Find where the given text appears and provide that cell's center as [X, Y] coordinate. 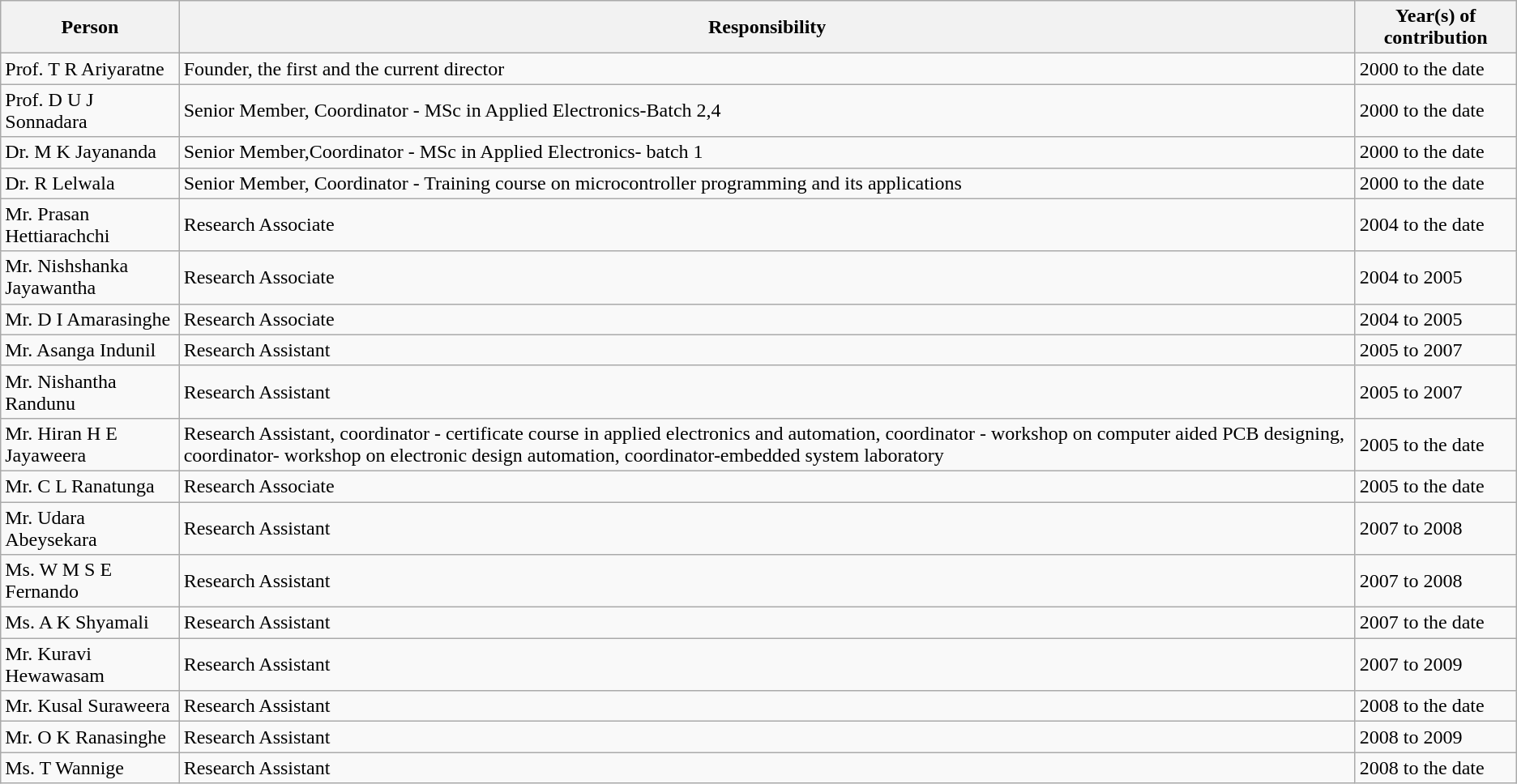
Mr. O K Ranasinghe [90, 737]
Founder, the first and the current director [767, 69]
2007 to 2009 [1436, 664]
Mr. Hiran H E Jayaweera [90, 444]
2008 to 2009 [1436, 737]
Mr. C L Ranatunga [90, 486]
Prof. D U J Sonnadara [90, 110]
Ms. T Wannige [90, 768]
Mr. Nishantha Randunu [90, 392]
2004 to the date [1436, 225]
Mr. Nishshanka Jayawantha [90, 277]
Mr. Prasan Hettiarachchi [90, 225]
Year(s) of contribution [1436, 28]
Senior Member, Coordinator - MSc in Applied Electronics-Batch 2,4 [767, 110]
Mr. D I Amarasinghe [90, 319]
2007 to the date [1436, 623]
Dr. R Lelwala [90, 183]
Mr. Asanga Indunil [90, 350]
Senior Member,Coordinator - MSc in Applied Electronics- batch 1 [767, 152]
Person [90, 28]
Mr. Kuravi Hewawasam [90, 664]
Mr. Kusal Suraweera [90, 706]
Ms. A K Shyamali [90, 623]
Prof. T R Ariyaratne [90, 69]
Dr. M K Jayananda [90, 152]
Mr. Udara Abeysekara [90, 528]
Ms. W M S E Fernando [90, 582]
Responsibility [767, 28]
Senior Member, Coordinator - Training course on microcontroller programming and its applications [767, 183]
